Determine the [X, Y] coordinate at the center of the cell enclosing the given text.  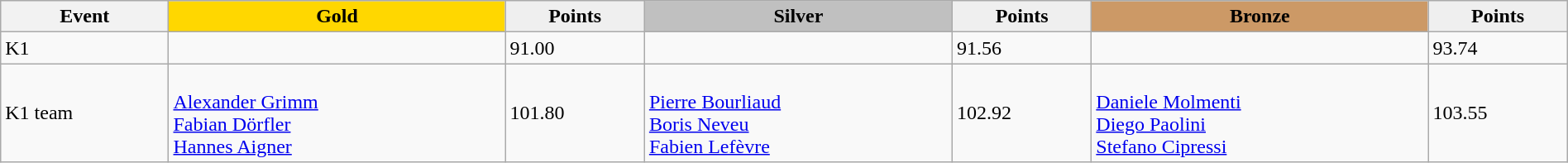
91.56 [1021, 48]
102.92 [1021, 113]
Event [84, 17]
Bronze [1260, 17]
91.00 [575, 48]
K1 [84, 48]
Gold [337, 17]
101.80 [575, 113]
93.74 [1498, 48]
Daniele MolmentiDiego PaoliniStefano Cipressi [1260, 113]
K1 team [84, 113]
103.55 [1498, 113]
Pierre BourliaudBoris NeveuFabien Lefèvre [798, 113]
Silver [798, 17]
Alexander GrimmFabian DörflerHannes Aigner [337, 113]
